Return the [X, Y] coordinate for the center point of the cell that contains the specified text.  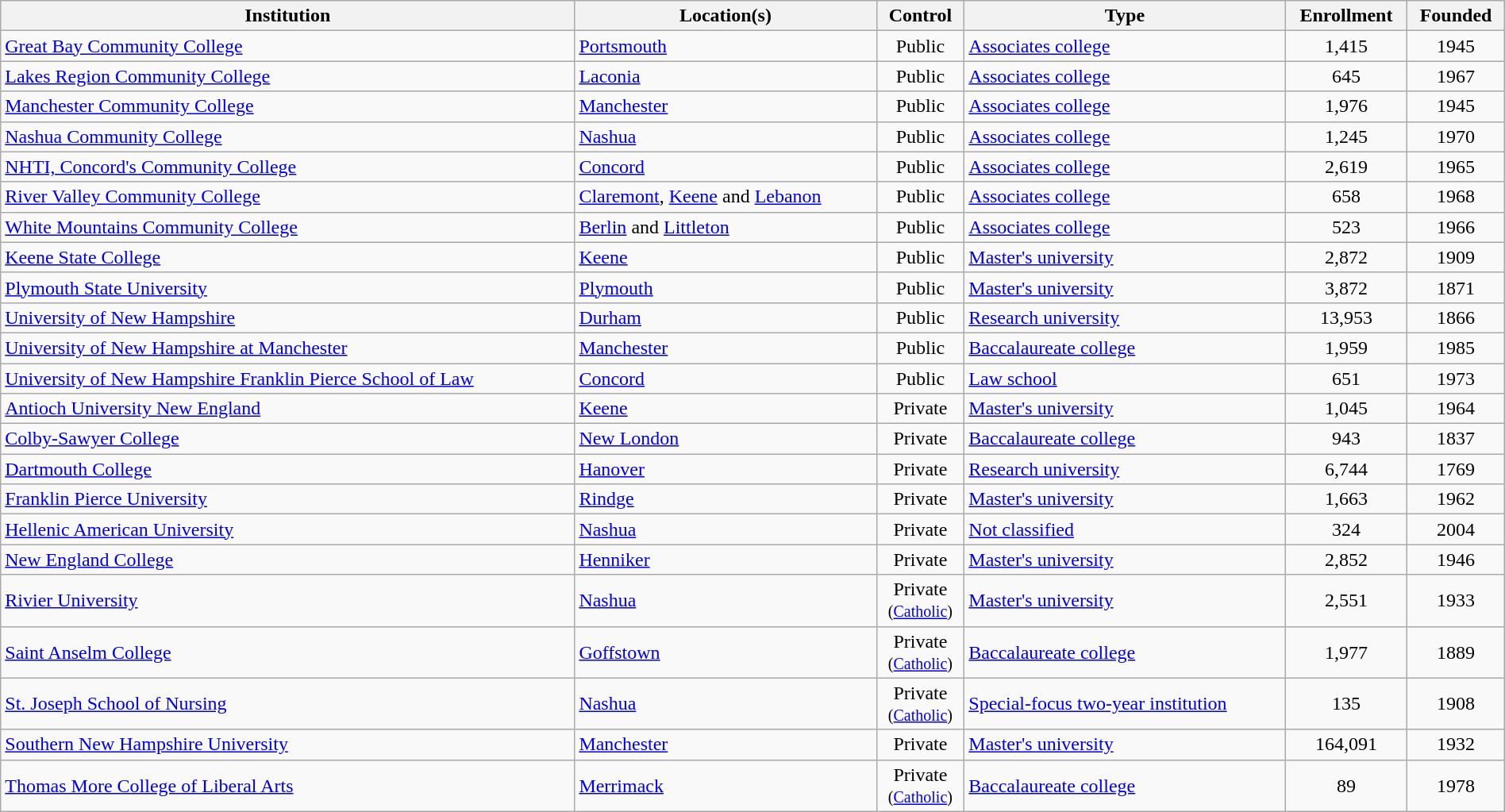
2,852 [1346, 560]
Colby-Sawyer College [287, 439]
Plymouth State University [287, 287]
1962 [1456, 499]
Law school [1125, 379]
Founded [1456, 16]
Rindge [726, 499]
2004 [1456, 529]
Keene State College [287, 257]
324 [1346, 529]
Rivier University [287, 600]
Saint Anselm College [287, 652]
1908 [1456, 703]
University of New Hampshire [287, 317]
2,619 [1346, 167]
Portsmouth [726, 46]
Nashua Community College [287, 137]
2,872 [1346, 257]
Southern New Hampshire University [287, 745]
Institution [287, 16]
1973 [1456, 379]
Merrimack [726, 786]
89 [1346, 786]
1,045 [1346, 409]
1966 [1456, 227]
Laconia [726, 76]
NHTI, Concord's Community College [287, 167]
1837 [1456, 439]
1946 [1456, 560]
New London [726, 439]
University of New Hampshire at Manchester [287, 348]
1,415 [1346, 46]
164,091 [1346, 745]
Control [921, 16]
523 [1346, 227]
1965 [1456, 167]
Antioch University New England [287, 409]
University of New Hampshire Franklin Pierce School of Law [287, 379]
Lakes Region Community College [287, 76]
Location(s) [726, 16]
13,953 [1346, 317]
1,977 [1346, 652]
1985 [1456, 348]
1889 [1456, 652]
White Mountains Community College [287, 227]
658 [1346, 197]
651 [1346, 379]
1970 [1456, 137]
943 [1346, 439]
River Valley Community College [287, 197]
Henniker [726, 560]
St. Joseph School of Nursing [287, 703]
1909 [1456, 257]
Hanover [726, 469]
2,551 [1346, 600]
Enrollment [1346, 16]
1,245 [1346, 137]
1964 [1456, 409]
Thomas More College of Liberal Arts [287, 786]
1932 [1456, 745]
1866 [1456, 317]
Franklin Pierce University [287, 499]
1769 [1456, 469]
Claremont, Keene and Lebanon [726, 197]
New England College [287, 560]
1978 [1456, 786]
1967 [1456, 76]
3,872 [1346, 287]
Berlin and Littleton [726, 227]
Great Bay Community College [287, 46]
Manchester Community College [287, 106]
Plymouth [726, 287]
Not classified [1125, 529]
1871 [1456, 287]
Goffstown [726, 652]
135 [1346, 703]
645 [1346, 76]
6,744 [1346, 469]
1968 [1456, 197]
Type [1125, 16]
1,663 [1346, 499]
1,976 [1346, 106]
Dartmouth College [287, 469]
1933 [1456, 600]
Hellenic American University [287, 529]
Special-focus two-year institution [1125, 703]
Durham [726, 317]
1,959 [1346, 348]
